Scan for the cell matching the given text and deliver its [X, Y] coordinate at center. 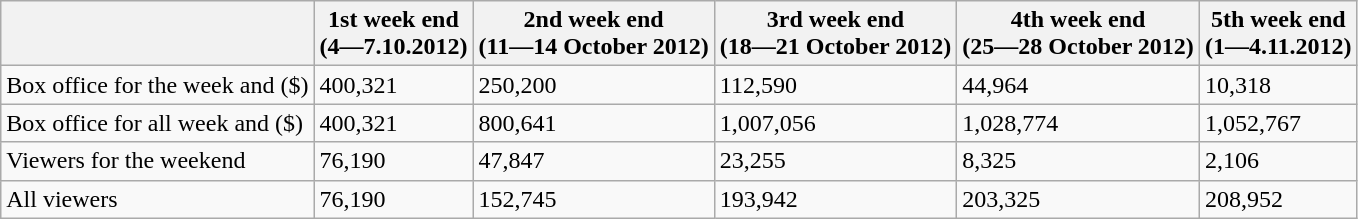
5th week end (1—4.11.2012) [1278, 34]
1,028,774 [1078, 123]
1,052,767 [1278, 123]
2nd week end (11—14 October 2012) [594, 34]
1,007,056 [836, 123]
Box office for the week and ($) [158, 85]
203,325 [1078, 199]
152,745 [594, 199]
800,641 [594, 123]
208,952 [1278, 199]
23,255 [836, 161]
1st week end (4—7.10.2012) [394, 34]
10,318 [1278, 85]
112,590 [836, 85]
47,847 [594, 161]
250,200 [594, 85]
44,964 [1078, 85]
3rd week end (18—21 October 2012) [836, 34]
All viewers [158, 199]
Viewers for the weekend [158, 161]
193,942 [836, 199]
4th week end (25—28 October 2012) [1078, 34]
Box office for all week and ($) [158, 123]
8,325 [1078, 161]
2,106 [1278, 161]
